Return the [X, Y] coordinate for the center point of the cell that contains the specified text.  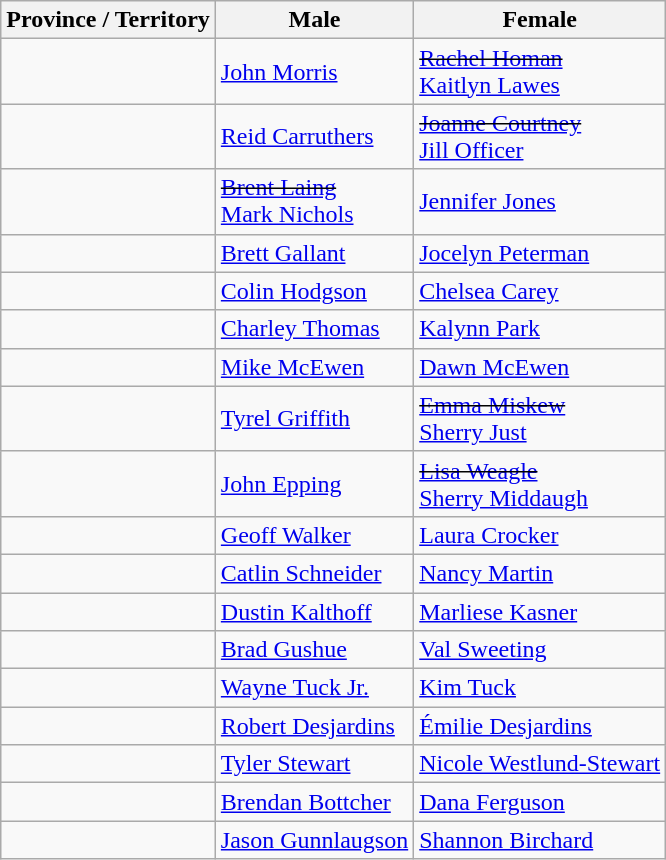
Kim Tuck [540, 688]
Catlin Schneider [314, 573]
Brett Gallant [314, 253]
Geoff Walker [314, 535]
Tyler Stewart [314, 764]
John Epping [314, 484]
Male [314, 20]
Laura Crocker [540, 535]
Dana Ferguson [540, 802]
Robert Desjardins [314, 726]
Brent Laing Mark Nichols [314, 202]
Nancy Martin [540, 573]
Dawn McEwen [540, 367]
Shannon Birchard [540, 840]
Reid Carruthers [314, 136]
Dustin Kalthoff [314, 611]
Charley Thomas [314, 329]
Jason Gunnlaugson [314, 840]
Nicole Westlund-Stewart [540, 764]
Rachel Homan Kaitlyn Lawes [540, 72]
Jocelyn Peterman [540, 253]
Brendan Bottcher [314, 802]
Émilie Desjardins [540, 726]
Colin Hodgson [314, 291]
Marliese Kasner [540, 611]
Kalynn Park [540, 329]
Brad Gushue [314, 650]
John Morris [314, 72]
Mike McEwen [314, 367]
Chelsea Carey [540, 291]
Val Sweeting [540, 650]
Joanne Courtney Jill Officer [540, 136]
Province / Territory [108, 20]
Wayne Tuck Jr. [314, 688]
Emma Miskew Sherry Just [540, 418]
Lisa Weagle Sherry Middaugh [540, 484]
Tyrel Griffith [314, 418]
Jennifer Jones [540, 202]
Female [540, 20]
